Pinpoint the cell where the given text exists, returning its (x, y) midpoint coordinate. 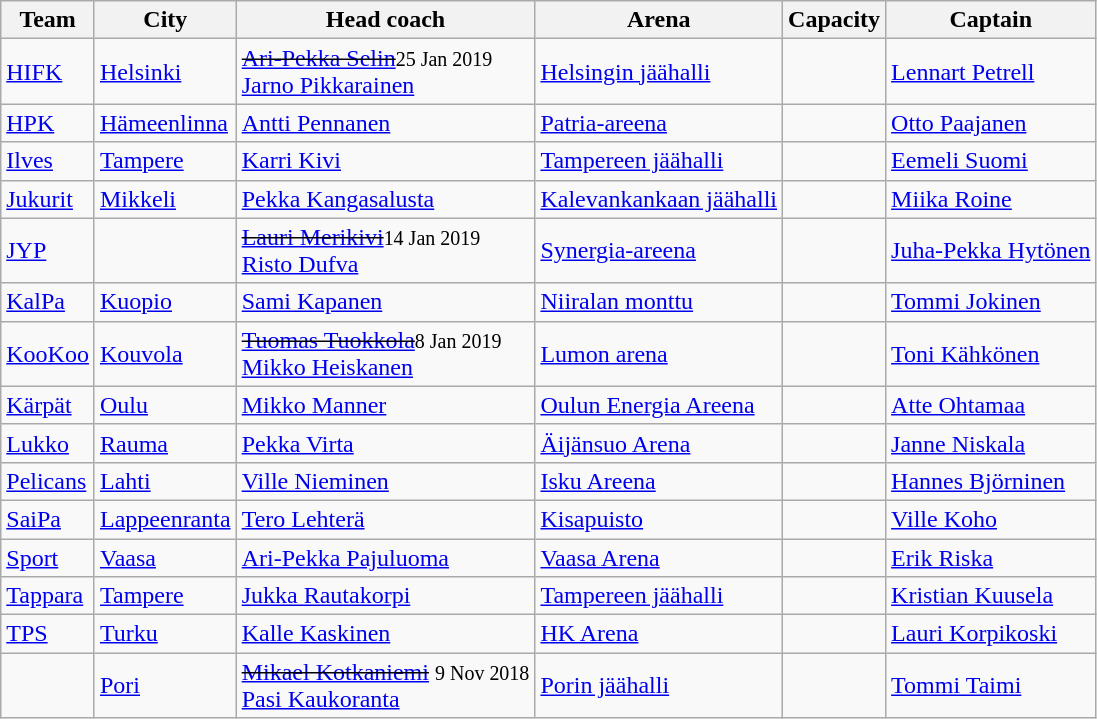
Head coach (386, 20)
Helsinki (165, 72)
Niiralan monttu (659, 302)
Captain (991, 20)
Juha-Pekka Hytönen (991, 250)
Lauri Merikivi14 Jan 2019Risto Dufva (386, 250)
Porin jäähalli (659, 686)
Oulun Energia Areena (659, 405)
Arena (659, 20)
Lauri Korpikoski (991, 634)
Ville Nieminen (386, 481)
Capacity (834, 20)
Tero Lehterä (386, 519)
JYP (48, 250)
Kristian Kuusela (991, 596)
Lahti (165, 481)
Karri Kivi (386, 161)
Synergia-areena (659, 250)
Miika Roine (991, 199)
Helsingin jäähalli (659, 72)
Pekka Kangasalusta (386, 199)
Tappara (48, 596)
HIFK (48, 72)
Sami Kapanen (386, 302)
Tommi Jokinen (991, 302)
Kärpät (48, 405)
Lumon arena (659, 354)
Kalle Kaskinen (386, 634)
Mikkeli (165, 199)
Janne Niskala (991, 443)
Tommi Taimi (991, 686)
Otto Paajanen (991, 123)
Mikael Kotkaniemi 9 Nov 2018Pasi Kaukoranta (386, 686)
Jukurit (48, 199)
Lukko (48, 443)
Mikko Manner (386, 405)
SaiPa (48, 519)
Kouvola (165, 354)
Isku Areena (659, 481)
Kuopio (165, 302)
HPK (48, 123)
Jukka Rautakorpi (386, 596)
Sport (48, 557)
Tuomas Tuokkola8 Jan 2019Mikko Heiskanen (386, 354)
Rauma (165, 443)
Oulu (165, 405)
City (165, 20)
Eemeli Suomi (991, 161)
Ilves (48, 161)
Lennart Petrell (991, 72)
Toni Kähkönen (991, 354)
Atte Ohtamaa (991, 405)
Team (48, 20)
KooKoo (48, 354)
Erik Riska (991, 557)
Kalevankankaan jäähalli (659, 199)
Antti Pennanen (386, 123)
Kisapuisto (659, 519)
HK Arena (659, 634)
Äijänsuo Arena (659, 443)
Ari-Pekka Pajuluoma (386, 557)
KalPa (48, 302)
Pelicans (48, 481)
Vaasa Arena (659, 557)
TPS (48, 634)
Ari-Pekka Selin25 Jan 2019Jarno Pikkarainen (386, 72)
Patria-areena (659, 123)
Hannes Björninen (991, 481)
Hämeenlinna (165, 123)
Ville Koho (991, 519)
Pori (165, 686)
Vaasa (165, 557)
Turku (165, 634)
Lappeenranta (165, 519)
Pekka Virta (386, 443)
